Provide the (X, Y) coordinate of the cell's center where the given text is located.  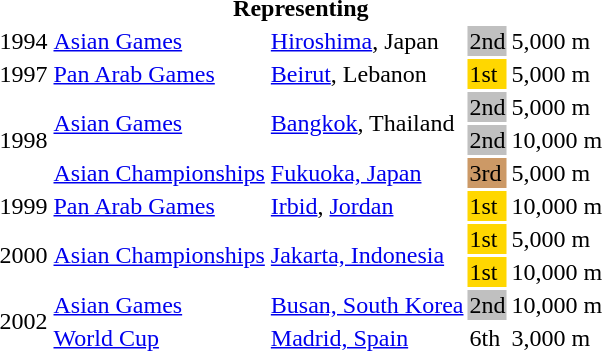
Bangkok, Thailand (367, 124)
Beirut, Lebanon (367, 74)
Jakarta, Indonesia (367, 256)
Irbid, Jordan (367, 206)
Hiroshima, Japan (367, 41)
Fukuoka, Japan (367, 173)
Busan, South Korea (367, 305)
3rd (488, 173)
